Return the [X, Y] coordinate for the center point of the cell that contains the specified text.  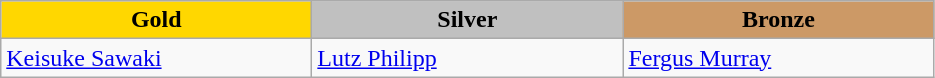
Bronze [778, 20]
Keisuke Sawaki [156, 58]
Gold [156, 20]
Fergus Murray [778, 58]
Lutz Philipp [468, 58]
Silver [468, 20]
